For the text-containing cell, return its midpoint in [x, y] coordinate format. 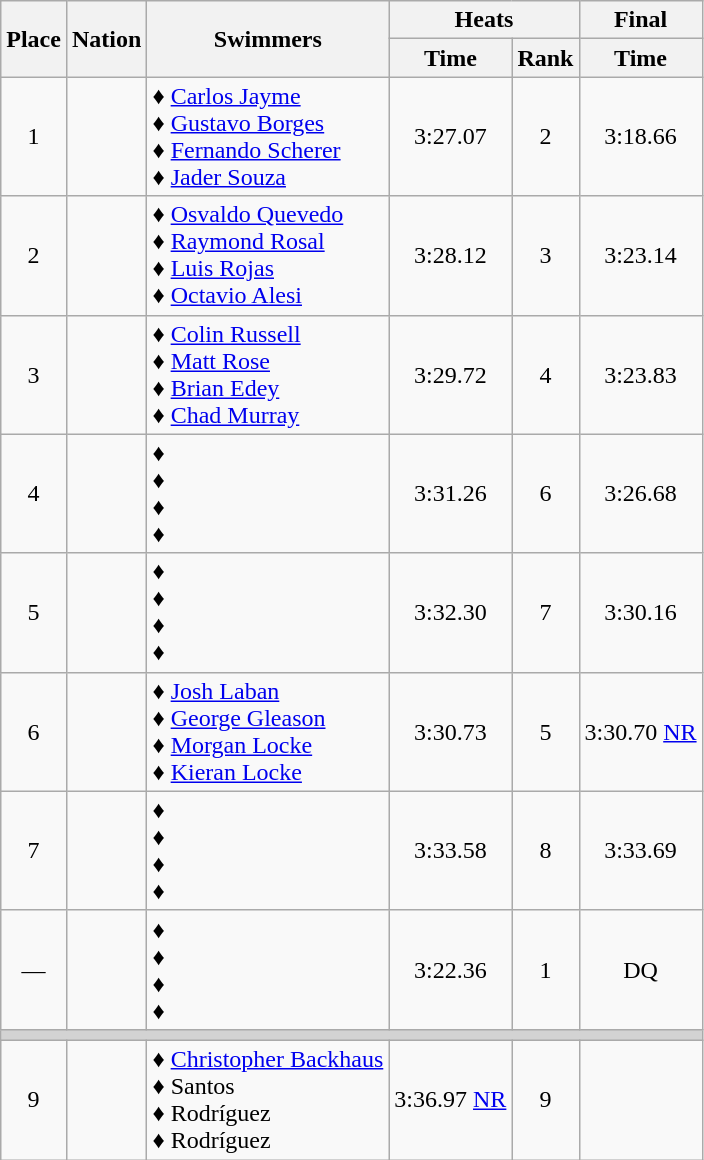
Nation [106, 39]
♦ Josh Laban♦ George Gleason♦ Morgan Locke♦ Kieran Locke [268, 732]
3:32.30 [450, 612]
♦ Carlos Jayme♦ Gustavo Borges♦ Fernando Scherer♦ Jader Souza [268, 136]
3:23.83 [640, 374]
3:33.69 [640, 850]
3:28.12 [450, 256]
8 [546, 850]
3:27.07 [450, 136]
Heats [484, 20]
3:30.70 NR [640, 732]
Place [34, 39]
♦ Colin Russell♦ Matt Rose♦ Brian Edey♦ Chad Murray [268, 374]
— [34, 970]
3:29.72 [450, 374]
♦ Christopher Backhaus♦ Santos ♦ Rodríguez ♦ Rodríguez [268, 1100]
Swimmers [268, 39]
3:30.73 [450, 732]
3:18.66 [640, 136]
3:33.58 [450, 850]
Final [640, 20]
3:26.68 [640, 494]
3:23.14 [640, 256]
Rank [546, 58]
DQ [640, 970]
3:36.97 NR [450, 1100]
3:31.26 [450, 494]
3:22.36 [450, 970]
3:30.16 [640, 612]
♦ Osvaldo Quevedo♦ Raymond Rosal♦ Luis Rojas♦ Octavio Alesi [268, 256]
